Detect which cell encompasses the target text, then output its (x, y) center coordinate. 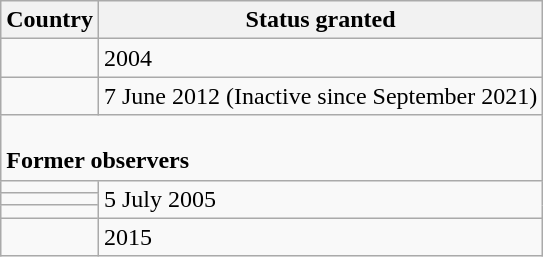
5 July 2005 (320, 199)
Country (50, 20)
2015 (320, 237)
2004 (320, 58)
7 June 2012 (Inactive since September 2021) (320, 96)
Status granted (320, 20)
Former observers (272, 148)
